Locate the cell with the specified text and output its [X, Y] center coordinate. 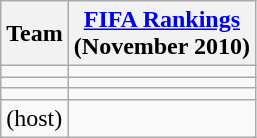
(host) [35, 118]
FIFA Rankings(November 2010) [162, 34]
Team [35, 34]
